Locate the cell with the specified text and output its (X, Y) center coordinate. 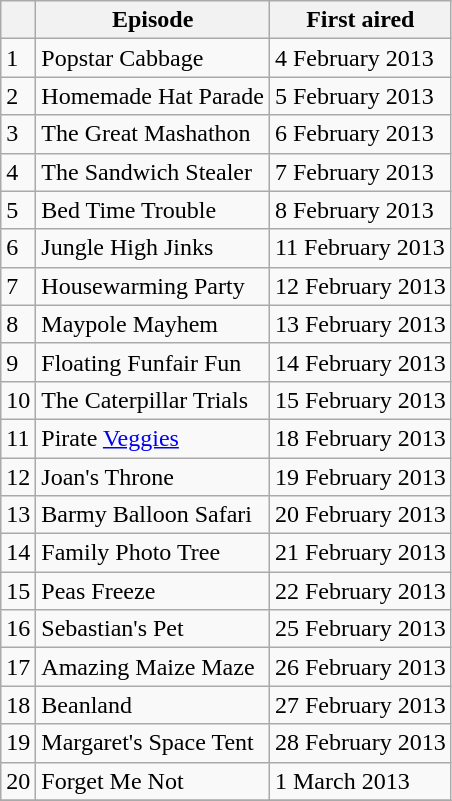
Floating Funfair Fun (153, 362)
15 February 2013 (360, 400)
Jungle High Jinks (153, 248)
Maypole Mayhem (153, 324)
19 February 2013 (360, 477)
11 February 2013 (360, 248)
26 February 2013 (360, 667)
15 (18, 591)
Family Photo Tree (153, 553)
1 March 2013 (360, 781)
Bed Time Trouble (153, 210)
18 (18, 705)
20 (18, 781)
19 (18, 743)
Joan's Throne (153, 477)
12 February 2013 (360, 286)
14 (18, 553)
Barmy Balloon Safari (153, 515)
20 February 2013 (360, 515)
18 February 2013 (360, 438)
1 (18, 58)
7 February 2013 (360, 172)
11 (18, 438)
8 (18, 324)
27 February 2013 (360, 705)
25 February 2013 (360, 629)
5 February 2013 (360, 96)
7 (18, 286)
Housewarming Party (153, 286)
Peas Freeze (153, 591)
Pirate Veggies (153, 438)
Homemade Hat Parade (153, 96)
9 (18, 362)
Beanland (153, 705)
28 February 2013 (360, 743)
17 (18, 667)
Episode (153, 20)
Margaret's Space Tent (153, 743)
10 (18, 400)
6 (18, 248)
14 February 2013 (360, 362)
Amazing Maize Maze (153, 667)
2 (18, 96)
5 (18, 210)
6 February 2013 (360, 134)
8 February 2013 (360, 210)
The Caterpillar Trials (153, 400)
12 (18, 477)
22 February 2013 (360, 591)
Forget Me Not (153, 781)
Sebastian's Pet (153, 629)
13 February 2013 (360, 324)
3 (18, 134)
4 (18, 172)
The Great Mashathon (153, 134)
21 February 2013 (360, 553)
13 (18, 515)
4 February 2013 (360, 58)
16 (18, 629)
First aired (360, 20)
Popstar Cabbage (153, 58)
The Sandwich Stealer (153, 172)
